For the text-containing cell, return its midpoint in [X, Y] coordinate format. 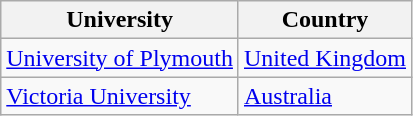
University of Plymouth [120, 58]
University [120, 20]
Australia [324, 96]
Country [324, 20]
Victoria University [120, 96]
United Kingdom [324, 58]
